Capture the cell that displays the provided text and extract its [x, y] central coordinate. 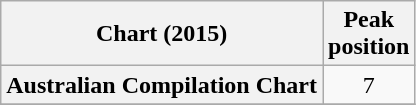
Peakposition [368, 34]
Australian Compilation Chart [162, 85]
Chart (2015) [162, 34]
7 [368, 85]
